Return the (X, Y) coordinate for the center point of the cell that contains the specified text.  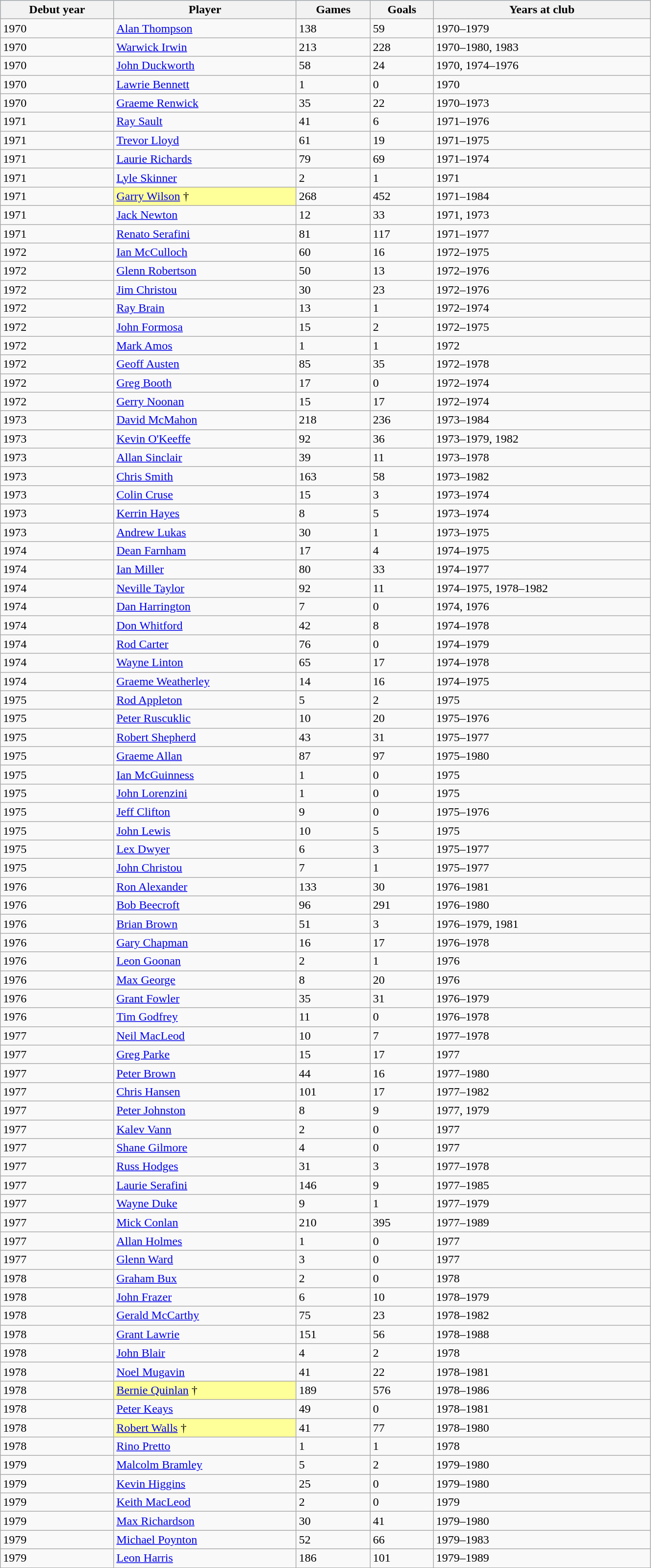
Gerald McCarthy (205, 1316)
Michael Poynton (205, 1540)
52 (333, 1540)
Greg Booth (205, 383)
218 (333, 420)
1979–1989 (542, 1558)
76 (333, 644)
Years at club (542, 10)
Grant Fowler (205, 998)
66 (402, 1540)
Grant Lawrie (205, 1334)
Lex Dwyer (205, 849)
1977–1979 (542, 1204)
39 (333, 457)
John Frazer (205, 1297)
Ray Brain (205, 308)
1978–1979 (542, 1297)
85 (333, 364)
Kerrin Hayes (205, 513)
Graeme Allan (205, 756)
133 (333, 887)
Gary Chapman (205, 943)
1971–1976 (542, 122)
Mark Amos (205, 346)
Ian McGuinness (205, 774)
25 (333, 1484)
John Formosa (205, 327)
Kalev Vann (205, 1129)
1977–1982 (542, 1092)
576 (402, 1390)
Jim Christou (205, 290)
1978–1988 (542, 1334)
Glenn Robertson (205, 271)
Jack Newton (205, 215)
John Duckworth (205, 66)
Russ Hodges (205, 1167)
1971–1974 (542, 159)
1976–1981 (542, 887)
Don Whitford (205, 625)
1971–1975 (542, 140)
1978–1986 (542, 1390)
Bernie Quinlan † (205, 1390)
87 (333, 756)
1976–1980 (542, 905)
36 (402, 439)
David McMahon (205, 420)
213 (333, 47)
1970–1973 (542, 103)
Laurie Serafini (205, 1185)
1977–1980 (542, 1073)
Ray Sault (205, 122)
1972–1978 (542, 364)
Wayne Duke (205, 1204)
1973–1982 (542, 476)
Kevin Higgins (205, 1484)
Player (205, 10)
51 (333, 924)
1971–1977 (542, 234)
1975–1980 (542, 756)
John Lewis (205, 831)
Neil MacLeod (205, 1036)
Alan Thompson (205, 28)
80 (333, 570)
210 (333, 1222)
1974–1975, 1978–1982 (542, 588)
Noel Mugavin (205, 1371)
1973–1984 (542, 420)
Peter Ruscuklic (205, 719)
61 (333, 140)
96 (333, 905)
Chris Smith (205, 476)
Rod Appleton (205, 700)
163 (333, 476)
81 (333, 234)
1973–1975 (542, 532)
60 (333, 252)
1970–1979 (542, 28)
268 (333, 196)
Andrew Lukas (205, 532)
Peter Brown (205, 1073)
79 (333, 159)
Leon Harris (205, 1558)
Graeme Weatherley (205, 681)
Lawrie Bennett (205, 84)
1977, 1979 (542, 1110)
Garry Wilson † (205, 196)
1977–1985 (542, 1185)
Laurie Richards (205, 159)
14 (333, 681)
395 (402, 1222)
1978–1980 (542, 1428)
75 (333, 1316)
186 (333, 1558)
97 (402, 756)
Geoff Austen (205, 364)
Lyle Skinner (205, 177)
69 (402, 159)
Chris Hansen (205, 1092)
1973–1978 (542, 457)
Ian Miller (205, 570)
24 (402, 66)
Renato Serafini (205, 234)
189 (333, 1390)
1970, 1974–1976 (542, 66)
Goals (402, 10)
77 (402, 1428)
Warwick Irwin (205, 47)
146 (333, 1185)
151 (333, 1334)
56 (402, 1334)
65 (333, 663)
1974–1977 (542, 570)
50 (333, 271)
12 (333, 215)
1970–1980, 1983 (542, 47)
1978–1982 (542, 1316)
Shane Gilmore (205, 1148)
Max George (205, 980)
1977–1989 (542, 1222)
49 (333, 1409)
Leon Goonan (205, 961)
Gerry Noonan (205, 401)
Max Richardson (205, 1521)
1973–1979, 1982 (542, 439)
Peter Johnston (205, 1110)
John Blair (205, 1353)
John Lorenzini (205, 793)
1979–1983 (542, 1540)
228 (402, 47)
Mick Conlan (205, 1222)
Dean Farnham (205, 551)
1971–1984 (542, 196)
42 (333, 625)
291 (402, 905)
Robert Shepherd (205, 737)
Bob Beecroft (205, 905)
Brian Brown (205, 924)
117 (402, 234)
1971, 1973 (542, 215)
1976–1979, 1981 (542, 924)
Allan Holmes (205, 1241)
Keith MacLeod (205, 1502)
Neville Taylor (205, 588)
Trevor Lloyd (205, 140)
Ron Alexander (205, 887)
138 (333, 28)
Games (333, 10)
Allan Sinclair (205, 457)
44 (333, 1073)
1974–1979 (542, 644)
Tim Godfrey (205, 1017)
Jeff Clifton (205, 812)
43 (333, 737)
Graeme Renwick (205, 103)
Glenn Ward (205, 1260)
John Christou (205, 868)
Peter Keays (205, 1409)
236 (402, 420)
Kevin O'Keeffe (205, 439)
1976–1979 (542, 998)
Ian McCulloch (205, 252)
Dan Harrington (205, 607)
Debut year (57, 10)
Graham Bux (205, 1278)
59 (402, 28)
1974, 1976 (542, 607)
Rod Carter (205, 644)
19 (402, 140)
Greg Parke (205, 1054)
Malcolm Bramley (205, 1465)
Rino Pretto (205, 1446)
452 (402, 196)
Colin Cruse (205, 495)
Robert Walls † (205, 1428)
Wayne Linton (205, 663)
